For the text-containing cell, return its midpoint in (x, y) coordinate format. 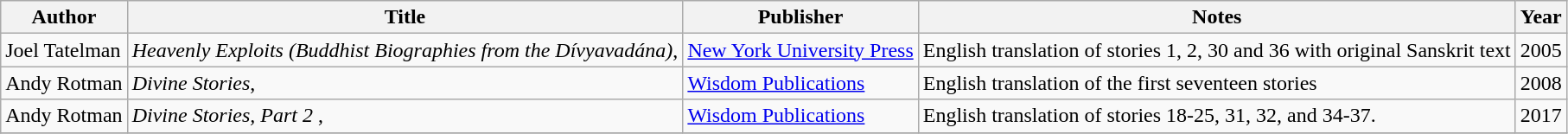
English translation of stories 18-25, 31, 32, and 34-37. (1217, 116)
2005 (1540, 50)
2017 (1540, 116)
Heavenly Exploits (Buddhist Biographies from the Dívyavadána), (405, 50)
Divine Stories, (405, 83)
2008 (1540, 83)
Joel Tatelman (64, 50)
English translation of the first seventeen stories (1217, 83)
Notes (1217, 17)
Publisher (800, 17)
Divine Stories, Part 2 , (405, 116)
New York University Press (800, 50)
Year (1540, 17)
Author (64, 17)
Title (405, 17)
English translation of stories 1, 2, 30 and 36 with original Sanskrit text (1217, 50)
